Find where the given text appears and provide that cell's center as (x, y) coordinate. 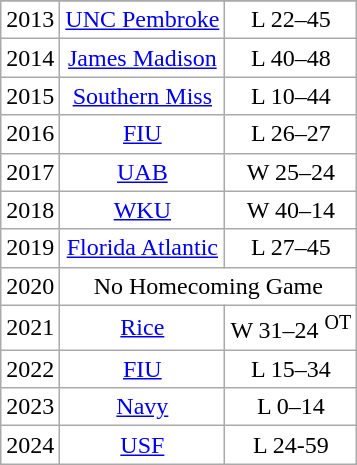
2019 (30, 248)
2018 (30, 210)
2024 (30, 445)
2023 (30, 407)
2014 (30, 58)
WKU (142, 210)
2013 (30, 20)
W 40–14 (291, 210)
2022 (30, 369)
L 22–45 (291, 20)
L 24-59 (291, 445)
L 27–45 (291, 248)
Southern Miss (142, 96)
Rice (142, 328)
James Madison (142, 58)
Navy (142, 407)
L 10–44 (291, 96)
W 25–24 (291, 172)
L 15–34 (291, 369)
L 0–14 (291, 407)
Florida Atlantic (142, 248)
2015 (30, 96)
L 40–48 (291, 58)
USF (142, 445)
2020 (30, 286)
2017 (30, 172)
L 26–27 (291, 134)
UAB (142, 172)
2021 (30, 328)
UNC Pembroke (142, 20)
W 31–24 OT (291, 328)
2016 (30, 134)
No Homecoming Game (208, 286)
